Find where the given text appears and provide that cell's center as [X, Y] coordinate. 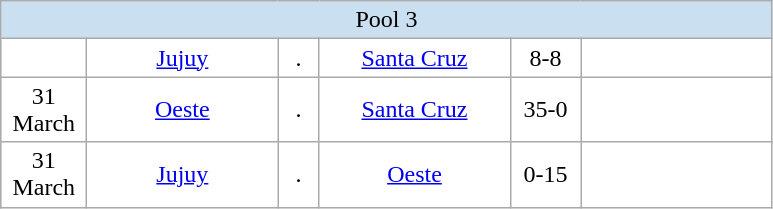
8-8 [546, 58]
Pool 3 [386, 20]
0-15 [546, 174]
35-0 [546, 110]
